Detect which cell encompasses the target text, then output its [X, Y] center coordinate. 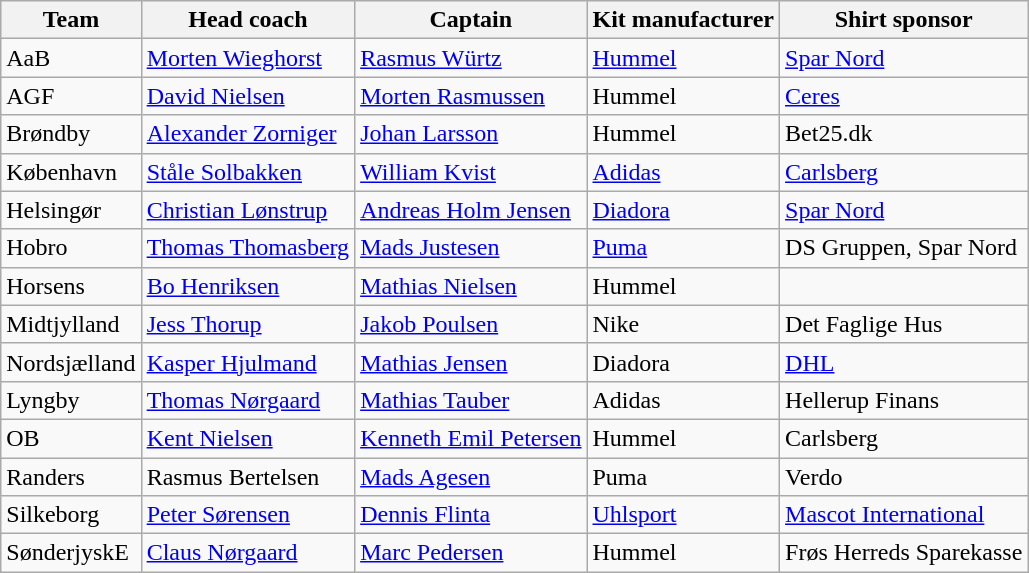
AaB [71, 58]
Head coach [248, 20]
Kasper Hjulmand [248, 362]
Horsens [71, 286]
Lyngby [71, 400]
Frøs Herreds Sparekasse [904, 553]
Mathias Tauber [471, 400]
Morten Wieghorst [248, 58]
Nike [684, 324]
Kent Nielsen [248, 438]
AGF [71, 96]
Marc Pedersen [471, 553]
Mascot International [904, 515]
Hobro [71, 248]
Captain [471, 20]
Hellerup Finans [904, 400]
Nordsjælland [71, 362]
William Kvist [471, 172]
Kit manufacturer [684, 20]
Rasmus Würtz [471, 58]
Mathias Jensen [471, 362]
Bet25.dk [904, 134]
DS Gruppen, Spar Nord [904, 248]
Ceres [904, 96]
Jess Thorup [248, 324]
Helsingør [71, 210]
Ståle Solbakken [248, 172]
Uhlsport [684, 515]
Claus Nørgaard [248, 553]
Midtjylland [71, 324]
DHL [904, 362]
Mathias Nielsen [471, 286]
Thomas Nørgaard [248, 400]
København [71, 172]
Kenneth Emil Petersen [471, 438]
Jakob Poulsen [471, 324]
Morten Rasmussen [471, 96]
Brøndby [71, 134]
OB [71, 438]
SønderjyskE [71, 553]
David Nielsen [248, 96]
Verdo [904, 477]
Det Faglige Hus [904, 324]
Peter Sørensen [248, 515]
Mads Agesen [471, 477]
Mads Justesen [471, 248]
Team [71, 20]
Christian Lønstrup [248, 210]
Rasmus Bertelsen [248, 477]
Shirt sponsor [904, 20]
Randers [71, 477]
Silkeborg [71, 515]
Dennis Flinta [471, 515]
Johan Larsson [471, 134]
Thomas Thomasberg [248, 248]
Bo Henriksen [248, 286]
Andreas Holm Jensen [471, 210]
Alexander Zorniger [248, 134]
